Output the [x, y] coordinate of the center of the cell containing the given text.  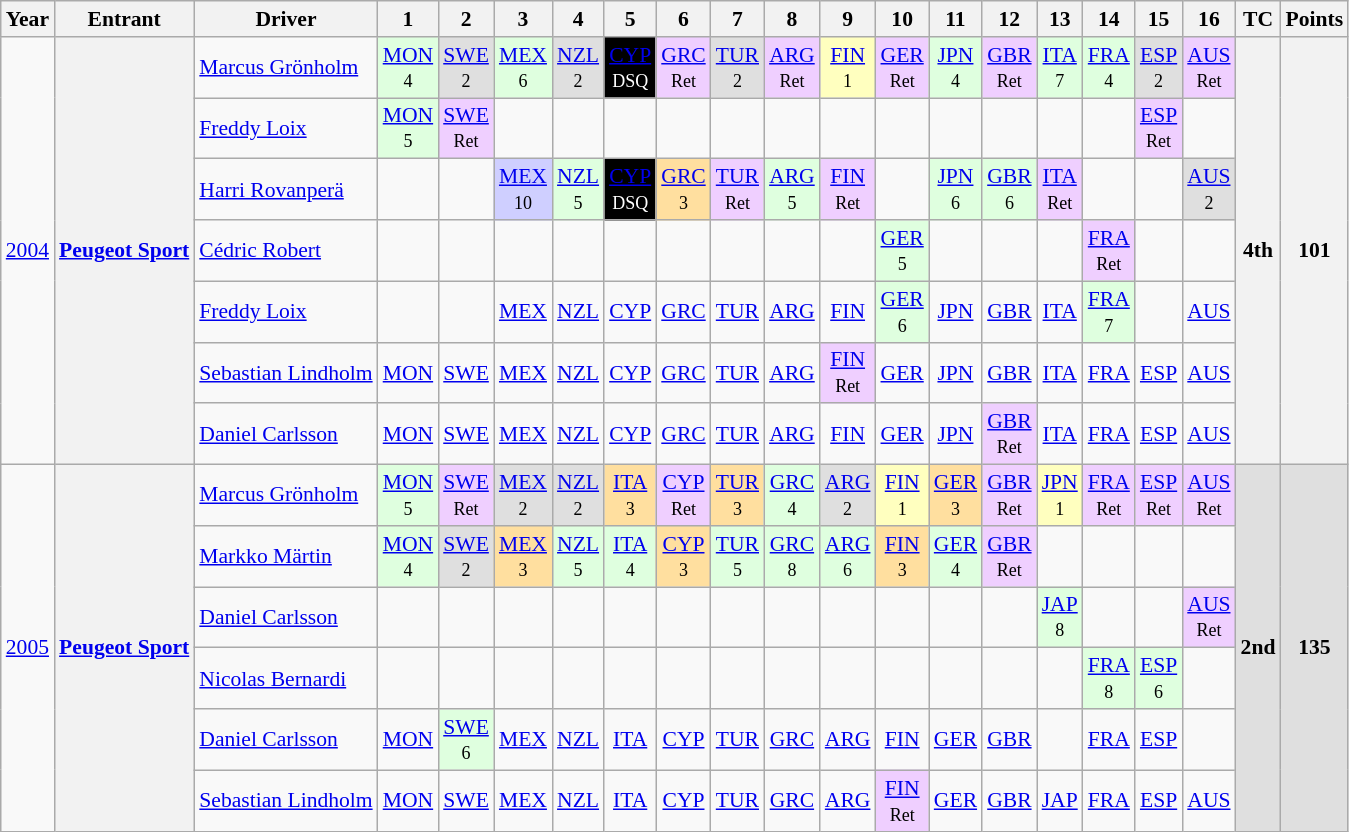
ESP2 [1158, 68]
CYPRet [684, 496]
TUR2 [738, 68]
Harri Rovanperä [286, 190]
11 [956, 19]
14 [1109, 19]
AUS2 [1208, 190]
12 [1010, 19]
GRC3 [684, 190]
ITA7 [1060, 68]
SWE6 [466, 740]
TC [1258, 19]
GERRet [902, 68]
JPN1 [1060, 496]
8 [792, 19]
13 [1060, 19]
MEX3 [523, 556]
ARG2 [848, 496]
FIN3 [902, 556]
ITA3 [630, 496]
15 [1158, 19]
Entrant [124, 19]
10 [902, 19]
5 [630, 19]
Points [1314, 19]
GER3 [956, 496]
Nicolas Bernardi [286, 678]
FRA4 [1109, 68]
GRC4 [792, 496]
ITA4 [630, 556]
4 [578, 19]
CYP3 [684, 556]
TUR5 [738, 556]
JPN6 [956, 190]
1 [408, 19]
GBR6 [1010, 190]
GRC8 [792, 556]
JPN4 [956, 68]
2004 [28, 251]
9 [848, 19]
GER5 [902, 250]
Markko Märtin [286, 556]
GRCRet [684, 68]
101 [1314, 251]
FRA7 [1109, 312]
ESP6 [1158, 678]
2005 [28, 648]
GER6 [902, 312]
MEX10 [523, 190]
Driver [286, 19]
4th [1258, 251]
ITARet [1060, 190]
Cédric Robert [286, 250]
FRA8 [1109, 678]
ARGRet [792, 68]
TUR3 [738, 496]
JAP8 [1060, 618]
2 [466, 19]
6 [684, 19]
JAP [1060, 800]
MEX6 [523, 68]
ARG6 [848, 556]
7 [738, 19]
Year [28, 19]
135 [1314, 648]
16 [1208, 19]
3 [523, 19]
GER4 [956, 556]
ARG5 [792, 190]
2nd [1258, 648]
TURRet [738, 190]
MEX2 [523, 496]
